Output the [X, Y] coordinate of the center of the cell containing the given text.  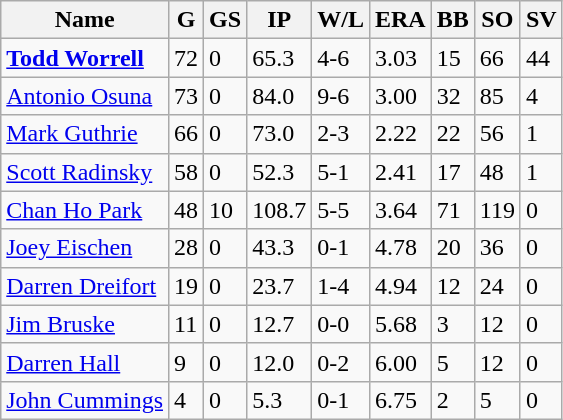
73.0 [280, 134]
9 [186, 362]
G [186, 20]
65.3 [280, 58]
11 [186, 324]
SO [497, 20]
9-6 [341, 96]
Todd Worrell [85, 58]
0-2 [341, 362]
5.3 [280, 400]
5-5 [341, 210]
2.22 [400, 134]
5-1 [341, 172]
58 [186, 172]
119 [497, 210]
1-4 [341, 286]
IP [280, 20]
BB [452, 20]
4.78 [400, 248]
GS [226, 20]
73 [186, 96]
22 [452, 134]
43.3 [280, 248]
36 [497, 248]
3 [452, 324]
84.0 [280, 96]
3.03 [400, 58]
4.94 [400, 286]
2.41 [400, 172]
3.00 [400, 96]
Jim Bruske [85, 324]
12.0 [280, 362]
Joey Eischen [85, 248]
17 [452, 172]
72 [186, 58]
56 [497, 134]
24 [497, 286]
John Cummings [85, 400]
Antonio Osuna [85, 96]
32 [452, 96]
Chan Ho Park [85, 210]
6.00 [400, 362]
5.68 [400, 324]
ERA [400, 20]
28 [186, 248]
108.7 [280, 210]
19 [186, 286]
Darren Hall [85, 362]
Darren Dreifort [85, 286]
0-0 [341, 324]
71 [452, 210]
85 [497, 96]
Name [85, 20]
Mark Guthrie [85, 134]
W/L [341, 20]
52.3 [280, 172]
2-3 [341, 134]
10 [226, 210]
6.75 [400, 400]
20 [452, 248]
3.64 [400, 210]
12.7 [280, 324]
Scott Radinsky [85, 172]
44 [541, 58]
2 [452, 400]
15 [452, 58]
SV [541, 20]
4-6 [341, 58]
23.7 [280, 286]
